Capture the cell that displays the provided text and extract its (X, Y) central coordinate. 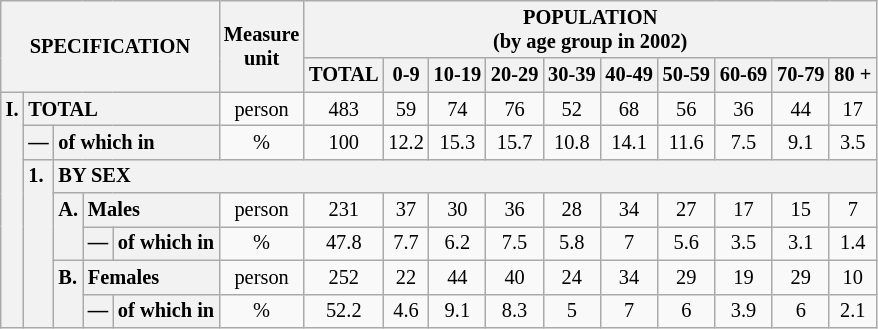
0-9 (406, 75)
231 (344, 210)
B. (68, 294)
30-39 (572, 75)
483 (344, 109)
12.2 (406, 142)
14.1 (628, 142)
52.2 (344, 311)
10.8 (572, 142)
252 (344, 277)
11.6 (686, 142)
52 (572, 109)
A. (68, 226)
80 + (852, 75)
15 (800, 210)
Males (151, 210)
37 (406, 210)
28 (572, 210)
22 (406, 277)
68 (628, 109)
27 (686, 210)
8.3 (514, 311)
I. (12, 210)
2.1 (852, 311)
POPULATION (by age group in 2002) (590, 29)
15.7 (514, 142)
24 (572, 277)
3.1 (800, 243)
5.6 (686, 243)
50-59 (686, 75)
19 (744, 277)
76 (514, 109)
5.8 (572, 243)
7.7 (406, 243)
5 (572, 311)
70-79 (800, 75)
56 (686, 109)
47.8 (344, 243)
40 (514, 277)
59 (406, 109)
Females (151, 277)
30 (458, 210)
Measure unit (262, 46)
BY SEX (466, 176)
15.3 (458, 142)
40-49 (628, 75)
3.9 (744, 311)
SPECIFICATION (110, 46)
10-19 (458, 75)
100 (344, 142)
1. (38, 243)
74 (458, 109)
60-69 (744, 75)
4.6 (406, 311)
1.4 (852, 243)
20-29 (514, 75)
6.2 (458, 243)
10 (852, 277)
